Capture the cell that displays the provided text and extract its (x, y) central coordinate. 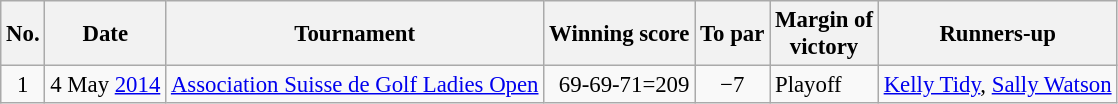
Tournament (355, 34)
No. (23, 34)
To par (732, 34)
Playoff (824, 85)
Kelly Tidy, Sally Watson (998, 85)
Runners-up (998, 34)
Winning score (620, 34)
69-69-71=209 (620, 85)
Margin ofvictory (824, 34)
Date (106, 34)
Association Suisse de Golf Ladies Open (355, 85)
1 (23, 85)
−7 (732, 85)
4 May 2014 (106, 85)
